Identify which cell holds the provided text, then report its [x, y] central coordinate. 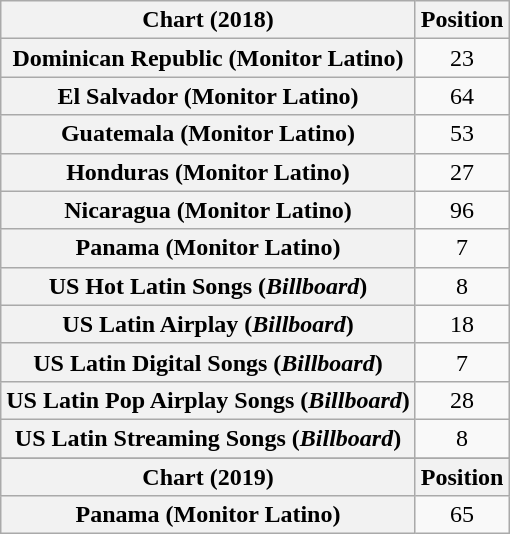
Nicaragua (Monitor Latino) [208, 210]
Chart (2018) [208, 20]
Honduras (Monitor Latino) [208, 172]
Guatemala (Monitor Latino) [208, 134]
US Latin Airplay (Billboard) [208, 324]
53 [462, 134]
27 [462, 172]
Chart (2019) [208, 477]
US Hot Latin Songs (Billboard) [208, 286]
23 [462, 58]
96 [462, 210]
US Latin Pop Airplay Songs (Billboard) [208, 400]
Dominican Republic (Monitor Latino) [208, 58]
65 [462, 515]
64 [462, 96]
US Latin Digital Songs (Billboard) [208, 362]
US Latin Streaming Songs (Billboard) [208, 438]
28 [462, 400]
18 [462, 324]
El Salvador (Monitor Latino) [208, 96]
